Locate the cell with the specified text and output its [X, Y] center coordinate. 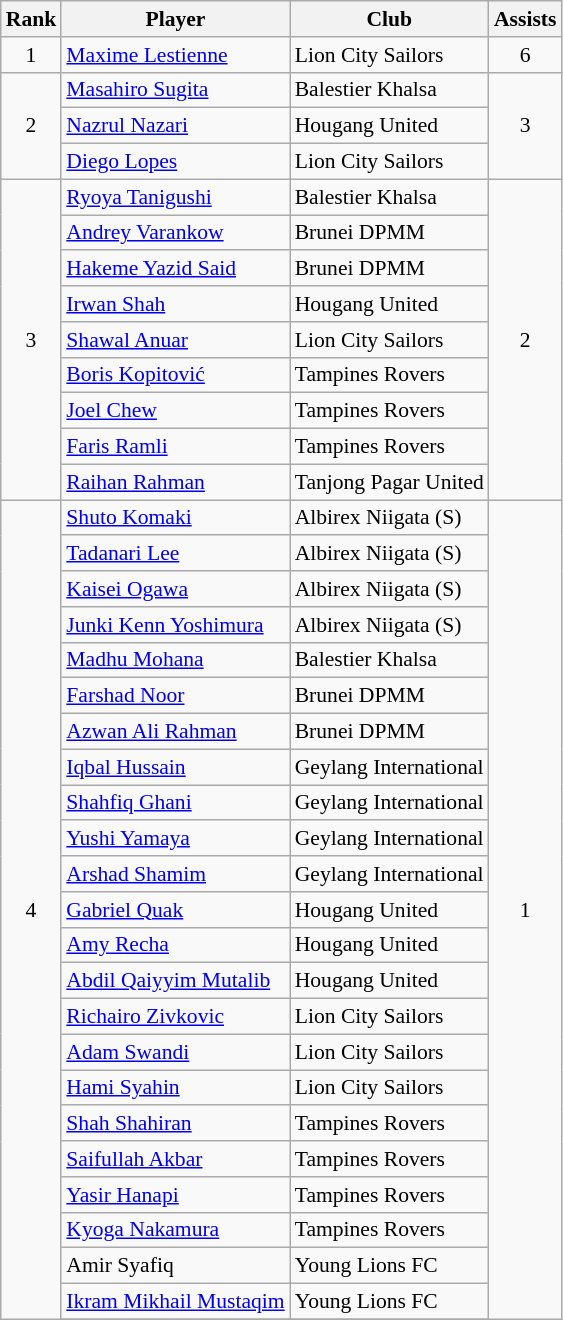
Abdil Qaiyyim Mutalib [175, 981]
Gabriel Quak [175, 910]
Ryoya Tanigushi [175, 197]
Madhu Mohana [175, 660]
Amir Syafiq [175, 1266]
Raihan Rahman [175, 482]
4 [32, 910]
Shah Shahiran [175, 1124]
Ikram Mikhail Mustaqim [175, 1302]
Shahfiq Ghani [175, 803]
Arshad Shamim [175, 874]
Kaisei Ogawa [175, 589]
Tadanari Lee [175, 554]
Club [390, 19]
Shawal Anuar [175, 340]
Hakeme Yazid Said [175, 269]
Hami Syahin [175, 1088]
6 [526, 55]
Andrey Varankow [175, 233]
Diego Lopes [175, 162]
Irwan Shah [175, 304]
Adam Swandi [175, 1052]
Masahiro Sugita [175, 90]
Player [175, 19]
Faris Ramli [175, 447]
Tanjong Pagar United [390, 482]
Boris Kopitović [175, 375]
Kyoga Nakamura [175, 1230]
Nazrul Nazari [175, 126]
Assists [526, 19]
Joel Chew [175, 411]
Maxime Lestienne [175, 55]
Yushi Yamaya [175, 839]
Shuto Komaki [175, 518]
Junki Kenn Yoshimura [175, 625]
Iqbal Hussain [175, 767]
Azwan Ali Rahman [175, 732]
Amy Recha [175, 945]
Saifullah Akbar [175, 1159]
Farshad Noor [175, 696]
Rank [32, 19]
Richairo Zivkovic [175, 1017]
Yasir Hanapi [175, 1195]
